Search for the cell housing the specified text and yield its [X, Y] center coordinate. 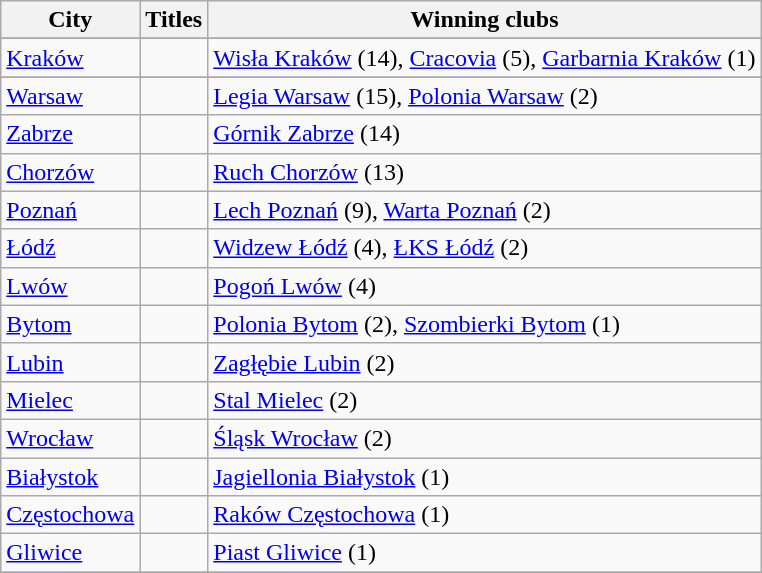
Stal Mielec (2) [484, 400]
Łódź [70, 248]
Śląsk Wrocław (2) [484, 438]
Widzew Łódź (4), ŁKS Łódź (2) [484, 248]
Titles [174, 20]
Warsaw [70, 96]
Raków Częstochowa (1) [484, 515]
Ruch Chorzów (13) [484, 172]
Gliwice [70, 553]
Mielec [70, 400]
Legia Warsaw (15), Polonia Warsaw (2) [484, 96]
Winning clubs [484, 20]
Polonia Bytom (2), Szombierki Bytom (1) [484, 324]
Lubin [70, 362]
Bytom [70, 324]
Wrocław [70, 438]
Chorzów [70, 172]
Białystok [70, 477]
Częstochowa [70, 515]
City [70, 20]
Lwów [70, 286]
Kraków [70, 58]
Górnik Zabrze (14) [484, 134]
Zabrze [70, 134]
Pogoń Lwów (4) [484, 286]
Wisła Kraków (14), Cracovia (5), Garbarnia Kraków (1) [484, 58]
Zagłębie Lubin (2) [484, 362]
Piast Gliwice (1) [484, 553]
Poznań [70, 210]
Lech Poznań (9), Warta Poznań (2) [484, 210]
Jagiellonia Białystok (1) [484, 477]
